Extract the [X, Y] coordinate from the center of the cell holding the provided text.  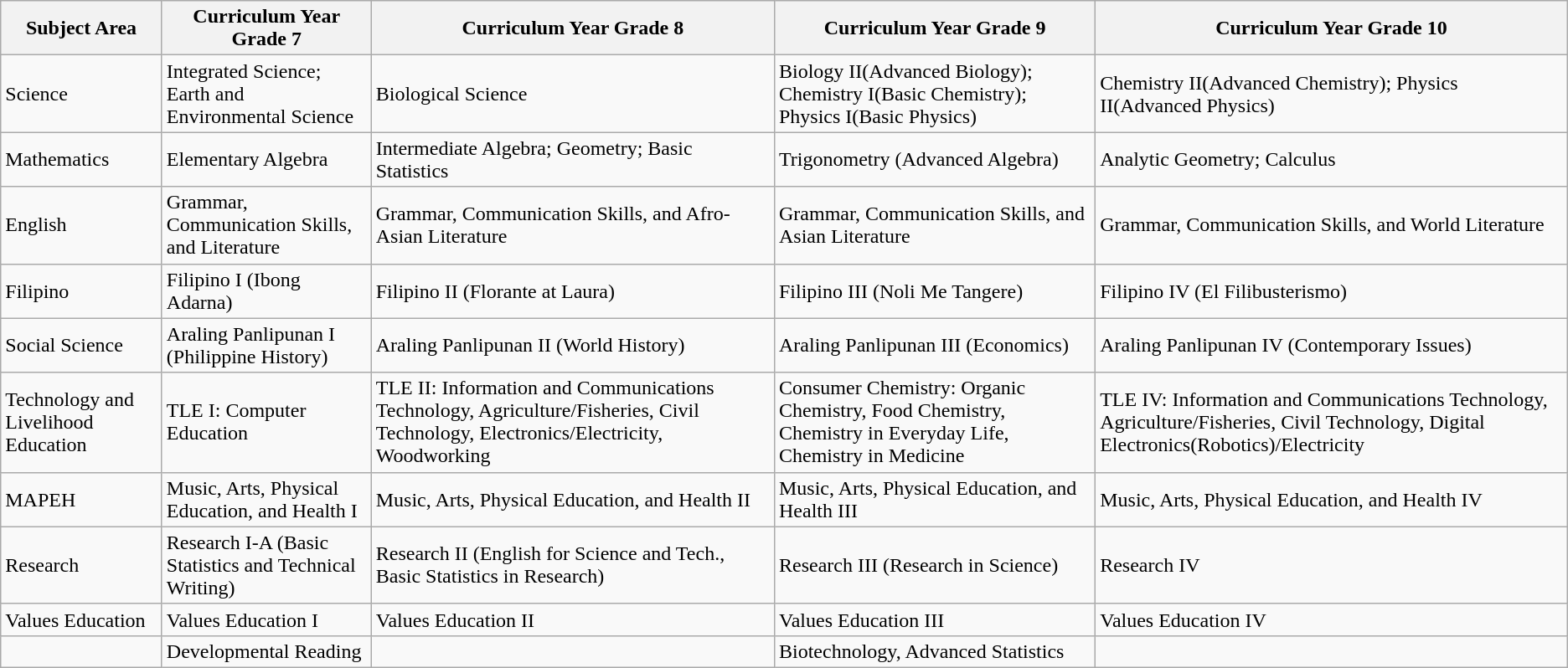
Science [82, 94]
Chemistry II(Advanced Chemistry); Physics II(Advanced Physics) [1332, 94]
Values Education IV [1332, 619]
Grammar, Communication Skills, and Asian Literature [935, 225]
Integrated Science; Earth and Environmental Science [266, 94]
Mathematics [82, 159]
Music, Arts, Physical Education, and Health III [935, 499]
Curriculum Year Grade 8 [573, 28]
Analytic Geometry; Calculus [1332, 159]
Values Education II [573, 619]
Music, Arts, Physical Education, and Health IV [1332, 499]
Grammar, Communication Skills, and Afro-Asian Literature [573, 225]
Research II (English for Science and Tech., Basic Statistics in Research) [573, 565]
Values Education III [935, 619]
English [82, 225]
Subject Area [82, 28]
Research I-A (Basic Statistics and Technical Writing) [266, 565]
Consumer Chemistry: Organic Chemistry, Food Chemistry, Chemistry in Everyday Life, Chemistry in Medicine [935, 422]
Araling Panlipunan IV (Contemporary Issues) [1332, 345]
Grammar, Communication Skills, and World Literature [1332, 225]
Music, Arts, Physical Education, and Health II [573, 499]
Values Education [82, 619]
Filipino I (Ibong Adarna) [266, 291]
Filipino III (Noli Me Tangere) [935, 291]
Curriculum Year Grade 7 [266, 28]
Research III (Research in Science) [935, 565]
TLE II: Information and Communications Technology, Agriculture/Fisheries, Civil Technology, Electronics/Electricity, Woodworking [573, 422]
Elementary Algebra [266, 159]
Araling Panlipunan II (World History) [573, 345]
Filipino II (Florante at Laura) [573, 291]
Research [82, 565]
Araling Panlipunan I (Philippine History) [266, 345]
Technology and Livelihood Education [82, 422]
Trigonometry (Advanced Algebra) [935, 159]
Biology II(Advanced Biology); Chemistry I(Basic Chemistry); Physics I(Basic Physics) [935, 94]
Biological Science [573, 94]
TLE I: Computer Education [266, 422]
TLE IV: Information and Communications Technology, Agriculture/Fisheries, Civil Technology, Digital Electronics(Robotics)/Electricity [1332, 422]
Intermediate Algebra; Geometry; Basic Statistics [573, 159]
Values Education I [266, 619]
Research IV [1332, 565]
Grammar, Communication Skills, and Literature [266, 225]
Araling Panlipunan III (Economics) [935, 345]
Curriculum Year Grade 10 [1332, 28]
Developmental Reading [266, 651]
Biotechnology, Advanced Statistics [935, 651]
MAPEH [82, 499]
Curriculum Year Grade 9 [935, 28]
Social Science [82, 345]
Filipino [82, 291]
Filipino IV (El Filibusterismo) [1332, 291]
Music, Arts, Physical Education, and Health I [266, 499]
